Locate the cell with the specified text and output its [X, Y] center coordinate. 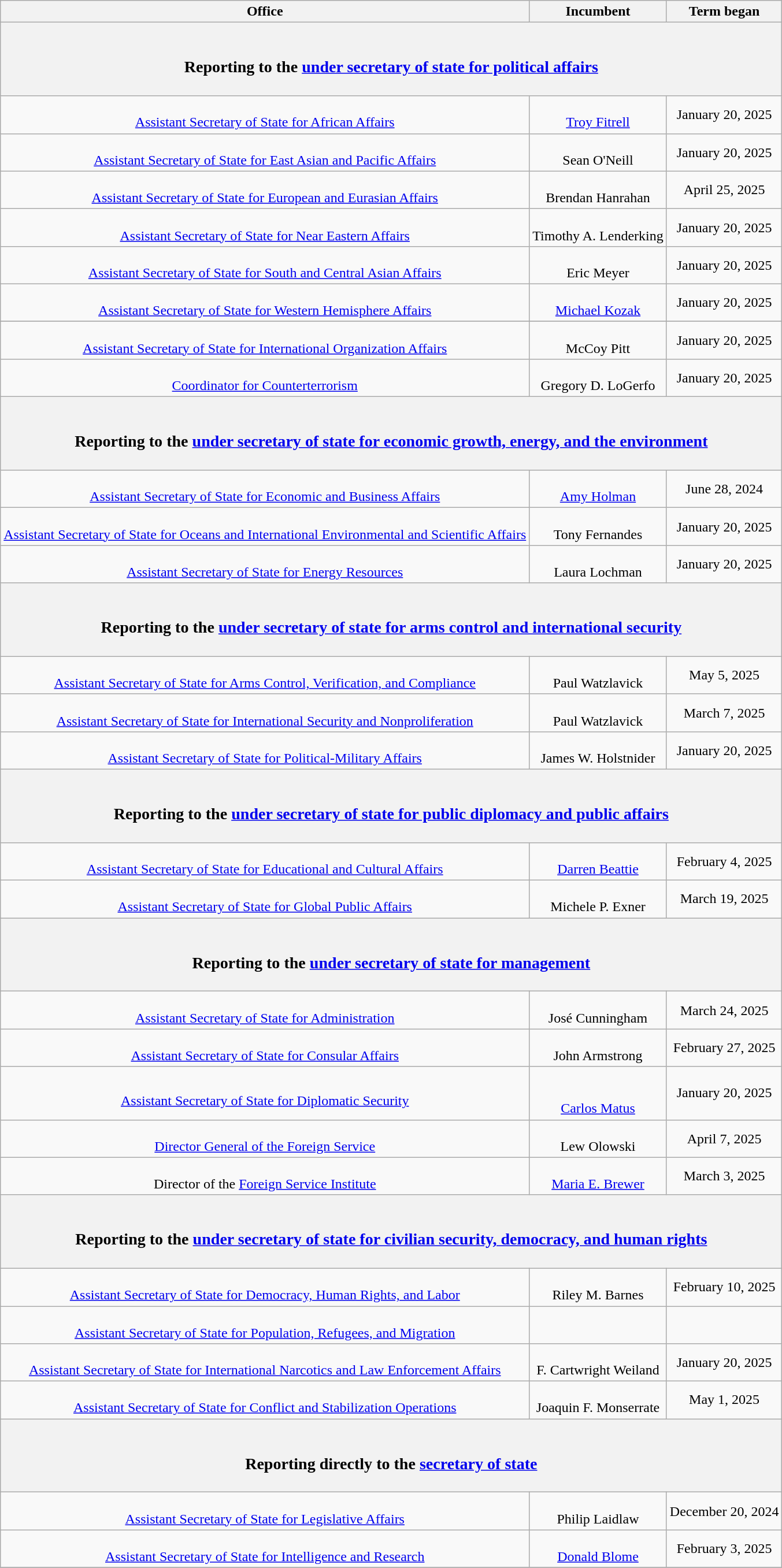
March 3, 2025 [724, 1176]
Lew Olowski [598, 1138]
Assistant Secretary of State for Legislative Affairs [265, 1511]
Reporting to the under secretary of state for public diplomacy and public affairs [391, 805]
May 5, 2025 [724, 675]
April 25, 2025 [724, 190]
Gregory D. LoGerfo [598, 378]
Assistant Secretary of State for Near Eastern Affairs [265, 228]
February 3, 2025 [724, 1548]
Director General of the Foreign Service [265, 1138]
Reporting to the under secretary of state for civilian security, democracy, and human rights [391, 1232]
Coordinator for Counterterrorism [265, 378]
Assistant Secretary of State for International Organization Affairs [265, 340]
April 7, 2025 [724, 1138]
Director of the Foreign Service Institute [265, 1176]
Assistant Secretary of State for Diplomatic Security [265, 1093]
Reporting to the under secretary of state for economic growth, energy, and the environment [391, 433]
Assistant Secretary of State for Economic and Business Affairs [265, 489]
John Armstrong [598, 1048]
José Cunningham [598, 1010]
Joaquin F. Monserrate [598, 1400]
February 27, 2025 [724, 1048]
Amy Holman [598, 489]
Assistant Secretary of State for Consular Affairs [265, 1048]
F. Cartwright Weiland [598, 1362]
Philip Laidlaw [598, 1511]
May 1, 2025 [724, 1400]
Brendan Hanrahan [598, 190]
Timothy A. Lenderking [598, 228]
Assistant Secretary of State for Population, Refugees, and Migration [265, 1324]
Michele P. Exner [598, 899]
Carlos Matus [598, 1093]
February 4, 2025 [724, 862]
Reporting to the under secretary of state for arms control and international security [391, 619]
Reporting to the under secretary of state for political affairs [391, 59]
Assistant Secretary of State for International Narcotics and Law Enforcement Affairs [265, 1362]
Assistant Secretary of State for International Security and Nonproliferation [265, 713]
Incumbent [598, 12]
James W. Holstnider [598, 750]
Assistant Secretary of State for South and Central Asian Affairs [265, 265]
Eric Meyer [598, 265]
Assistant Secretary of State for Arms Control, Verification, and Compliance [265, 675]
March 19, 2025 [724, 899]
Assistant Secretary of State for Administration [265, 1010]
Troy Fitrell [598, 114]
Office [265, 12]
Assistant Secretary of State for Global Public Affairs [265, 899]
Tony Fernandes [598, 527]
Laura Lochman [598, 564]
March 7, 2025 [724, 713]
Reporting to the under secretary of state for management [391, 954]
McCoy Pitt [598, 340]
Sean O'Neill [598, 153]
December 20, 2024 [724, 1511]
Darren Beattie [598, 862]
Assistant Secretary of State for Educational and Cultural Affairs [265, 862]
Michael Kozak [598, 303]
Assistant Secretary of State for Oceans and International Environmental and Scientific Affairs [265, 527]
Assistant Secretary of State for East Asian and Pacific Affairs [265, 153]
March 24, 2025 [724, 1010]
Assistant Secretary of State for Energy Resources [265, 564]
Assistant Secretary of State for African Affairs [265, 114]
Assistant Secretary of State for Intelligence and Research [265, 1548]
Reporting directly to the secretary of state [391, 1456]
Assistant Secretary of State for Western Hemisphere Affairs [265, 303]
February 10, 2025 [724, 1287]
Riley M. Barnes [598, 1287]
June 28, 2024 [724, 489]
Assistant Secretary of State for European and Eurasian Affairs [265, 190]
Maria E. Brewer [598, 1176]
Term began [724, 12]
Assistant Secretary of State for Political-Military Affairs [265, 750]
Assistant Secretary of State for Conflict and Stabilization Operations [265, 1400]
Assistant Secretary of State for Democracy, Human Rights, and Labor [265, 1287]
Donald Blome [598, 1548]
